Provide the (X, Y) coordinate of the cell's center where the given text is located.  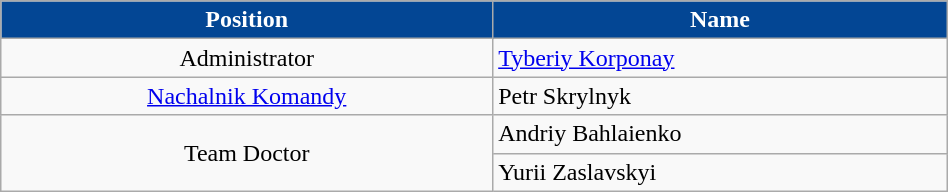
Tyberiy Korponay (720, 58)
Petr Skrylnyk (720, 96)
Administrator (247, 58)
Yurii Zaslavskyi (720, 172)
Position (247, 20)
Nachalnik Komandy (247, 96)
Name (720, 20)
Andriy Bahlaienko (720, 134)
Team Doctor (247, 153)
